Extract the [x, y] coordinate from the center of the cell holding the provided text.  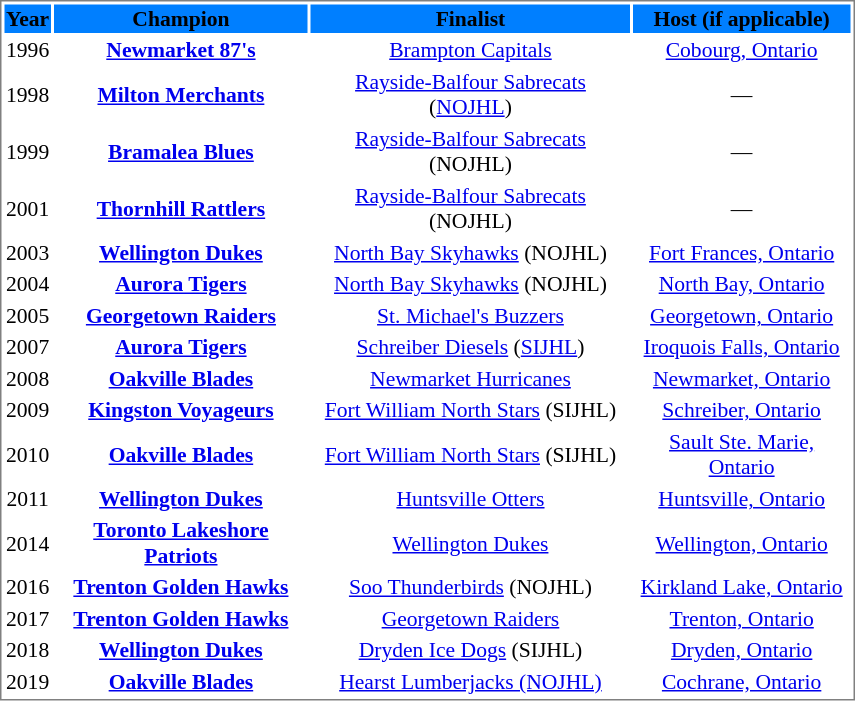
Iroquois Falls, Ontario [742, 347]
2010 [27, 455]
Cochrane, Ontario [742, 682]
Wellington, Ontario [742, 543]
2001 [27, 209]
Cobourg, Ontario [742, 50]
2005 [27, 316]
Finalist [470, 18]
2008 [27, 378]
Toronto Lakeshore Patriots [182, 543]
Brampton Capitals [470, 50]
St. Michael's Buzzers [470, 316]
2009 [27, 410]
Dryden Ice Dogs (SIJHL) [470, 650]
Huntsville Otters [470, 498]
Champion [182, 18]
Schreiber Diesels (SIJHL) [470, 347]
Dryden, Ontario [742, 650]
Bramalea Blues [182, 151]
2014 [27, 543]
Fort Frances, Ontario [742, 252]
1996 [27, 50]
Huntsville, Ontario [742, 498]
2016 [27, 587]
2017 [27, 618]
2019 [27, 682]
North Bay, Ontario [742, 284]
2007 [27, 347]
2003 [27, 252]
Thornhill Rattlers [182, 209]
Georgetown, Ontario [742, 316]
Sault Ste. Marie, Ontario [742, 455]
Schreiber, Ontario [742, 410]
Soo Thunderbirds (NOJHL) [470, 587]
Host (if applicable) [742, 18]
1998 [27, 95]
2018 [27, 650]
Newmarket Hurricanes [470, 378]
Kirkland Lake, Ontario [742, 587]
Year [27, 18]
2011 [27, 498]
2004 [27, 284]
Newmarket, Ontario [742, 378]
Milton Merchants [182, 95]
Newmarket 87's [182, 50]
Kingston Voyageurs [182, 410]
1999 [27, 151]
Trenton, Ontario [742, 618]
Hearst Lumberjacks (NOJHL) [470, 682]
